For the text-containing cell, return its midpoint in [X, Y] coordinate format. 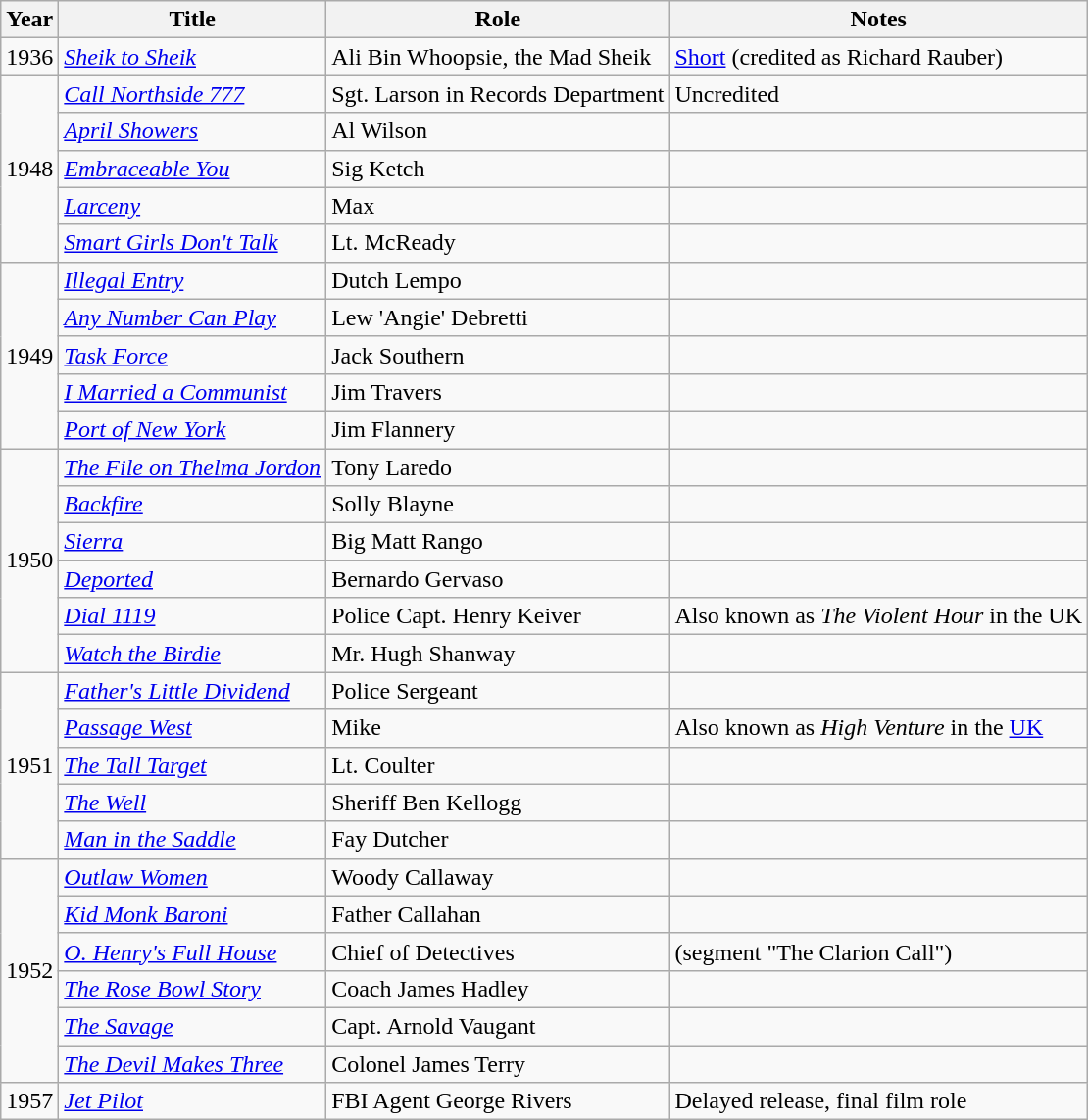
1952 [29, 970]
Watch the Birdie [192, 654]
Title [192, 20]
1951 [29, 765]
Embraceable You [192, 169]
The Savage [192, 1026]
O. Henry's Full House [192, 951]
Call Northside 777 [192, 94]
I Married a Communist [192, 392]
(segment "The Clarion Call") [878, 951]
Dutch Lempo [498, 280]
Sig Ketch [498, 169]
Lt. McReady [498, 243]
Jim Flannery [498, 429]
Max [498, 206]
Mr. Hugh Shanway [498, 654]
Coach James Hadley [498, 989]
Smart Girls Don't Talk [192, 243]
Any Number Can Play [192, 317]
Lt. Coulter [498, 765]
Delayed release, final film role [878, 1101]
Sheik to Sheik [192, 57]
Larceny [192, 206]
Dial 1119 [192, 616]
Role [498, 20]
Ali Bin Whoopsie, the Mad Sheik [498, 57]
Big Matt Rango [498, 542]
Uncredited [878, 94]
Police Capt. Henry Keiver [498, 616]
Jack Southern [498, 355]
Jim Travers [498, 392]
Short (credited as Richard Rauber) [878, 57]
Police Sergeant [498, 691]
Outlaw Women [192, 877]
The Rose Bowl Story [192, 989]
1948 [29, 169]
Kid Monk Baroni [192, 914]
Father Callahan [498, 914]
1949 [29, 355]
Colonel James Terry [498, 1063]
The File on Thelma Jordon [192, 467]
April Showers [192, 131]
Also known as High Venture in the UK [878, 728]
Woody Callaway [498, 877]
Task Force [192, 355]
Tony Laredo [498, 467]
Year [29, 20]
Passage West [192, 728]
Sierra [192, 542]
FBI Agent George Rivers [498, 1101]
Father's Little Dividend [192, 691]
Deported [192, 579]
Bernardo Gervaso [498, 579]
Also known as The Violent Hour in the UK [878, 616]
1936 [29, 57]
Chief of Detectives [498, 951]
Sheriff Ben Kellogg [498, 803]
Sgt. Larson in Records Department [498, 94]
Mike [498, 728]
Fay Dutcher [498, 840]
Backfire [192, 505]
1950 [29, 560]
Man in the Saddle [192, 840]
The Devil Makes Three [192, 1063]
The Well [192, 803]
Illegal Entry [192, 280]
Solly Blayne [498, 505]
1957 [29, 1101]
Al Wilson [498, 131]
The Tall Target [192, 765]
Notes [878, 20]
Capt. Arnold Vaugant [498, 1026]
Lew 'Angie' Debretti [498, 317]
Jet Pilot [192, 1101]
Port of New York [192, 429]
